Capture the cell that displays the provided text and extract its [X, Y] central coordinate. 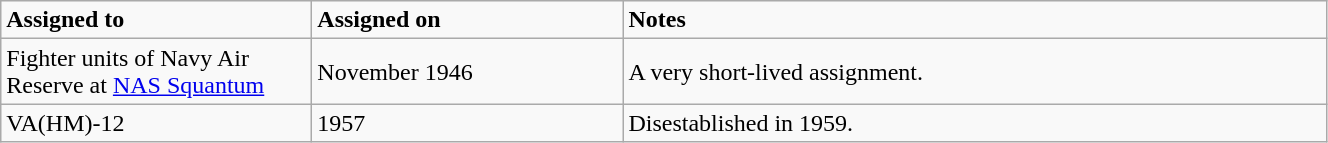
Disestablished in 1959. [975, 123]
Assigned on [468, 20]
Fighter units of Navy Air Reserve at NAS Squantum [156, 72]
VA(HM)-12 [156, 123]
1957 [468, 123]
A very short-lived assignment. [975, 72]
Assigned to [156, 20]
Notes [975, 20]
November 1946 [468, 72]
